Scan for the cell matching the given text and deliver its [X, Y] coordinate at center. 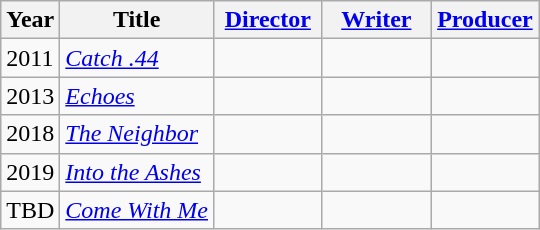
Title [137, 20]
2018 [30, 134]
Year [30, 20]
Catch .44 [137, 58]
2019 [30, 172]
Echoes [137, 96]
Into the Ashes [137, 172]
Writer [376, 20]
Director [268, 20]
The Neighbor [137, 134]
Come With Me [137, 210]
Producer [486, 20]
2011 [30, 58]
TBD [30, 210]
2013 [30, 96]
